Provide the (x, y) coordinate of the cell's center where the given text is located.  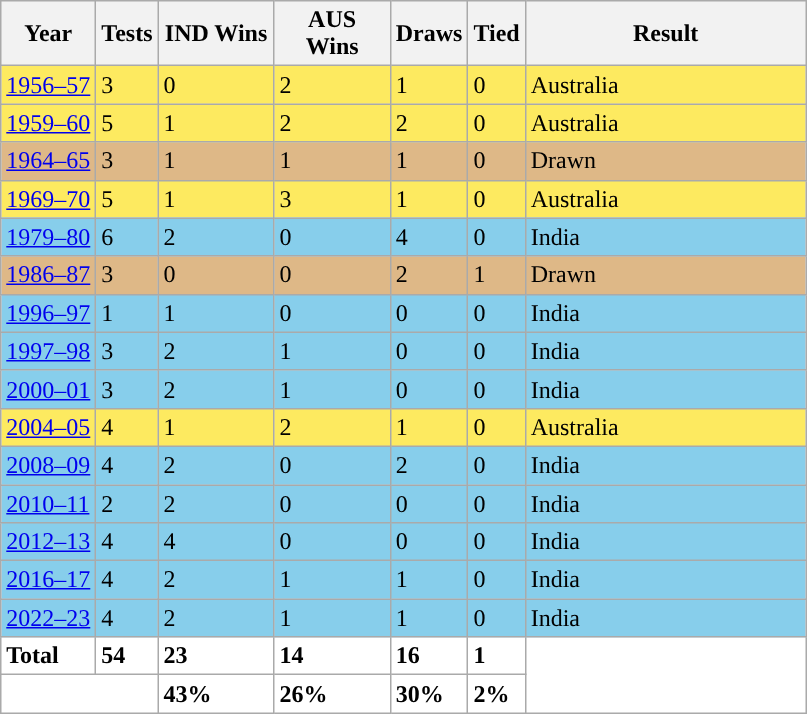
2012–13 (48, 542)
AUS Wins (332, 34)
1979–80 (48, 237)
Draws (429, 34)
2% (496, 694)
1997–98 (48, 351)
Year (48, 34)
14 (332, 656)
Total (48, 656)
26% (332, 694)
2010–11 (48, 503)
2022–23 (48, 618)
Tests (127, 34)
1964–65 (48, 161)
1986–87 (48, 275)
2016–17 (48, 580)
Tied (496, 34)
2000–01 (48, 389)
23 (216, 656)
54 (127, 656)
2004–05 (48, 427)
IND Wins (216, 34)
Result (666, 34)
16 (429, 656)
1959–60 (48, 123)
43% (216, 694)
1956–57 (48, 85)
30% (429, 694)
1969–70 (48, 199)
1996–97 (48, 313)
6 (127, 237)
2008–09 (48, 465)
